Return (X, Y) of the center of cell containing provided text 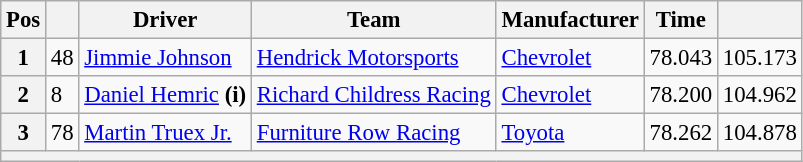
Jimmie Johnson (166, 58)
78.043 (680, 58)
Martin Truex Jr. (166, 133)
Pos (24, 20)
Richard Childress Racing (374, 95)
Toyota (570, 133)
78 (62, 133)
8 (62, 95)
78.200 (680, 95)
Daniel Hemric (i) (166, 95)
48 (62, 58)
104.878 (760, 133)
Furniture Row Racing (374, 133)
78.262 (680, 133)
1 (24, 58)
Driver (166, 20)
Time (680, 20)
104.962 (760, 95)
2 (24, 95)
3 (24, 133)
105.173 (760, 58)
Team (374, 20)
Manufacturer (570, 20)
Hendrick Motorsports (374, 58)
